From the cell containing the given text, extract its center point as [X, Y] coordinate. 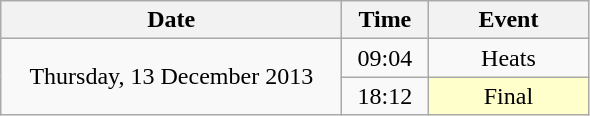
18:12 [385, 96]
Time [385, 20]
Final [508, 96]
Thursday, 13 December 2013 [172, 77]
09:04 [385, 58]
Event [508, 20]
Heats [508, 58]
Date [172, 20]
